Provide the [x, y] coordinate of the cell's center where the given text is located.  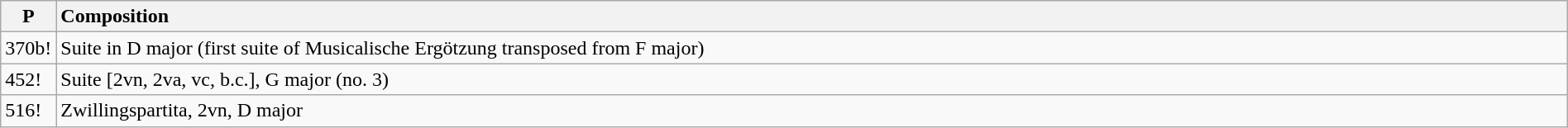
Suite [2vn, 2va, vc, b.c.], G major (no. 3) [812, 79]
452! [28, 79]
P [28, 17]
370b! [28, 48]
Composition [812, 17]
516! [28, 111]
Suite in D major (first suite of Musicalische Ergötzung transposed from F major) [812, 48]
Zwillingspartita, 2vn, D major [812, 111]
